Scan for the cell matching the given text and deliver its [X, Y] coordinate at center. 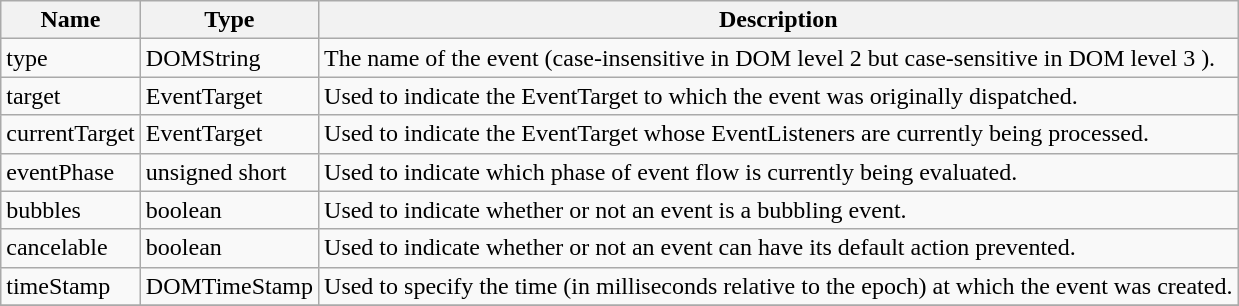
type [71, 58]
DOMString [229, 58]
cancelable [71, 248]
Used to indicate the EventTarget whose EventListeners are currently being processed. [778, 134]
Type [229, 20]
Used to indicate the EventTarget to which the event was originally dispatched. [778, 96]
bubbles [71, 210]
Description [778, 20]
DOMTimeStamp [229, 286]
currentTarget [71, 134]
Used to indicate which phase of event flow is currently being evaluated. [778, 172]
Used to indicate whether or not an event can have its default action prevented. [778, 248]
Name [71, 20]
Used to indicate whether or not an event is a bubbling event. [778, 210]
timeStamp [71, 286]
Used to specify the time (in milliseconds relative to the epoch) at which the event was created. [778, 286]
unsigned short [229, 172]
eventPhase [71, 172]
target [71, 96]
The name of the event (case-insensitive in DOM level 2 but case-sensitive in DOM level 3 ). [778, 58]
